Find where the given text appears and provide that cell's center as (X, Y) coordinate. 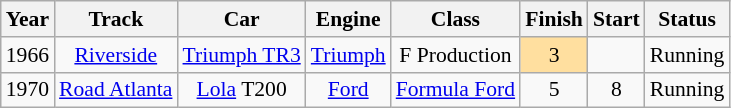
8 (616, 90)
Road Atlanta (116, 90)
Year (28, 19)
Triumph TR3 (241, 55)
5 (554, 90)
Class (456, 19)
Engine (348, 19)
Formula Ford (456, 90)
Track (116, 19)
F Production (456, 55)
Lola T200 (241, 90)
Start (616, 19)
1966 (28, 55)
Car (241, 19)
Finish (554, 19)
3 (554, 55)
Triumph (348, 55)
Riverside (116, 55)
Ford (348, 90)
Status (687, 19)
1970 (28, 90)
